Scan for the cell matching the given text and deliver its (X, Y) coordinate at center. 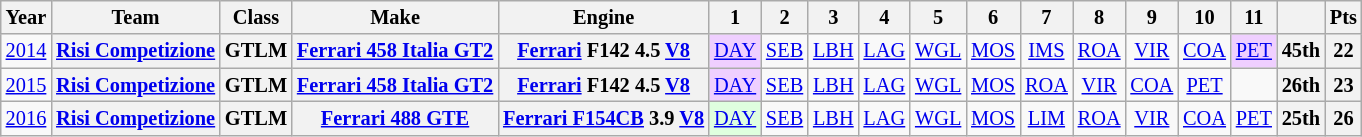
Ferrari 488 GTE (395, 118)
Make (395, 17)
2 (784, 17)
Engine (604, 17)
9 (1152, 17)
8 (1100, 17)
11 (1254, 17)
4 (885, 17)
2014 (26, 51)
3 (833, 17)
5 (938, 17)
25th (1301, 118)
23 (1344, 85)
26 (1344, 118)
10 (1204, 17)
7 (1046, 17)
45th (1301, 51)
LIM (1046, 118)
2015 (26, 85)
Team (136, 17)
Class (256, 17)
1 (735, 17)
Pts (1344, 17)
22 (1344, 51)
Year (26, 17)
Ferrari F154CB 3.9 V8 (604, 118)
6 (993, 17)
IMS (1046, 51)
2016 (26, 118)
26th (1301, 85)
